For the text-containing cell, return its midpoint in (X, Y) coordinate format. 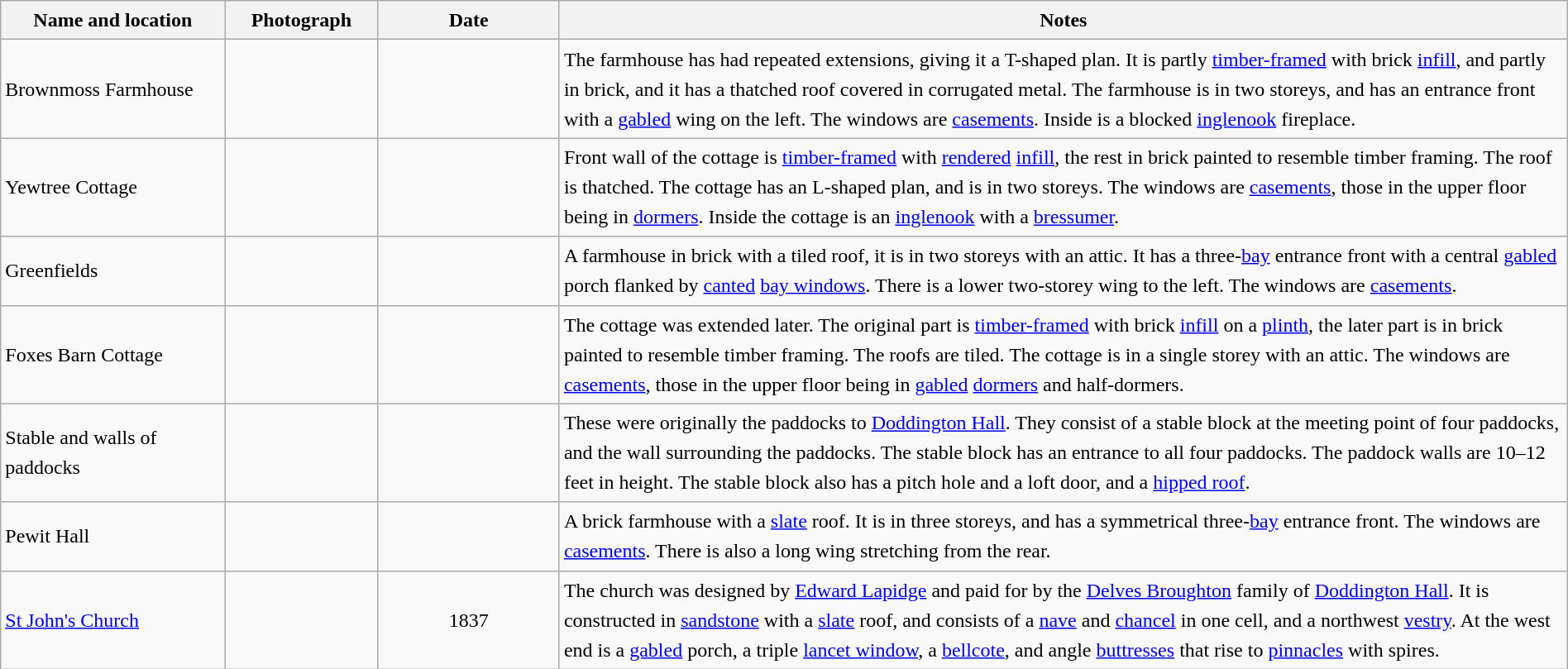
Foxes Barn Cottage (112, 354)
Pewit Hall (112, 536)
Name and location (112, 20)
Photograph (301, 20)
Greenfields (112, 271)
Notes (1064, 20)
Date (468, 20)
1837 (468, 620)
Stable and walls of paddocks (112, 453)
Brownmoss Farmhouse (112, 89)
Yewtree Cottage (112, 187)
St John's Church (112, 620)
